Capture the cell that displays the provided text and extract its [x, y] central coordinate. 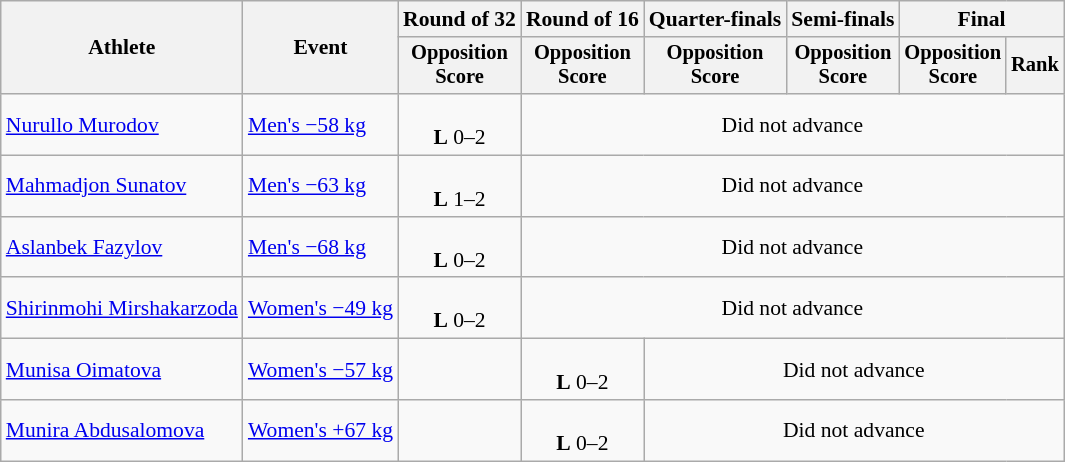
Aslanbek Fazylov [122, 248]
Final [982, 19]
Shirinmohi Mirshakarzoda [122, 308]
Women's −57 kg [320, 370]
Women's −49 kg [320, 308]
Women's +67 kg [320, 430]
Semi-finals [842, 19]
Quarter-finals [715, 19]
Mahmadjon Sunatov [122, 186]
Munisa Oimatova [122, 370]
Round of 16 [582, 19]
Nurullo Murodov [122, 124]
Men's −58 kg [320, 124]
Event [320, 48]
Men's −63 kg [320, 186]
Men's −68 kg [320, 248]
Round of 32 [460, 19]
Rank [1035, 66]
Munira Abdusalomova [122, 430]
Athlete [122, 48]
L 1–2 [460, 186]
